Pinpoint the cell where the given text exists, returning its [X, Y] midpoint coordinate. 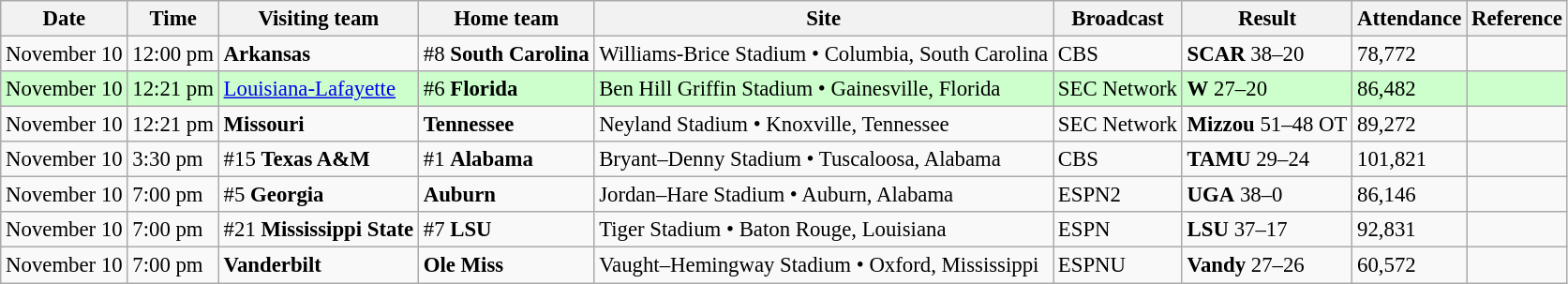
101,821 [1410, 159]
60,572 [1410, 265]
#5 Georgia [319, 195]
#6 Florida [506, 89]
ESPN2 [1118, 195]
#7 LSU [506, 230]
#15 Texas A&M [319, 159]
Attendance [1410, 19]
Home team [506, 19]
89,272 [1410, 125]
Time [172, 19]
Ole Miss [506, 265]
Broadcast [1118, 19]
3:30 pm [172, 159]
ESPNU [1118, 265]
Ben Hill Griffin Stadium • Gainesville, Florida [824, 89]
Vandy 27–26 [1267, 265]
86,146 [1410, 195]
Tiger Stadium • Baton Rouge, Louisiana [824, 230]
Site [824, 19]
ESPN [1118, 230]
Mizzou 51–48 OT [1267, 125]
Jordan–Hare Stadium • Auburn, Alabama [824, 195]
Reference [1517, 19]
Vaught–Hemingway Stadium • Oxford, Mississippi [824, 265]
92,831 [1410, 230]
Date [64, 19]
86,482 [1410, 89]
TAMU 29–24 [1267, 159]
Auburn [506, 195]
12:00 pm [172, 54]
SCAR 38–20 [1267, 54]
Missouri [319, 125]
LSU 37–17 [1267, 230]
Bryant–Denny Stadium • Tuscaloosa, Alabama [824, 159]
UGA 38–0 [1267, 195]
Result [1267, 19]
Louisiana-Lafayette [319, 89]
W 27–20 [1267, 89]
Vanderbilt [319, 265]
Arkansas [319, 54]
Williams-Brice Stadium • Columbia, South Carolina [824, 54]
#8 South Carolina [506, 54]
78,772 [1410, 54]
#21 Mississippi State [319, 230]
Tennessee [506, 125]
Visiting team [319, 19]
#1 Alabama [506, 159]
Neyland Stadium • Knoxville, Tennessee [824, 125]
